Capture the cell that displays the provided text and extract its (X, Y) central coordinate. 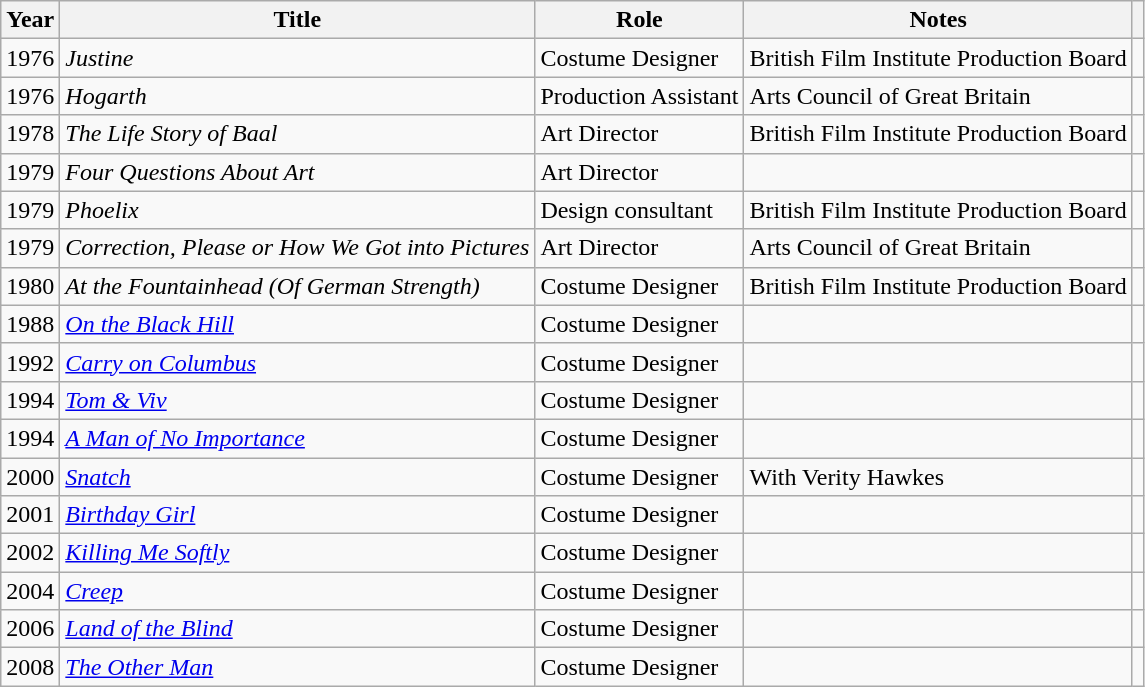
Justine (298, 58)
Creep (298, 591)
2006 (30, 629)
1988 (30, 324)
2000 (30, 477)
2004 (30, 591)
1980 (30, 286)
Snatch (298, 477)
Notes (938, 20)
On the Black Hill (298, 324)
Correction, Please or How We Got into Pictures (298, 248)
Hogarth (298, 96)
Birthday Girl (298, 515)
1992 (30, 362)
With Verity Hawkes (938, 477)
The Life Story of Baal (298, 134)
2008 (30, 667)
Carry on Columbus (298, 362)
The Other Man (298, 667)
Tom & Viv (298, 400)
Year (30, 20)
Title (298, 20)
At the Fountainhead (Of German Strength) (298, 286)
Production Assistant (640, 96)
2001 (30, 515)
Four Questions About Art (298, 172)
Land of the Blind (298, 629)
2002 (30, 553)
1978 (30, 134)
Role (640, 20)
Killing Me Softly (298, 553)
A Man of No Importance (298, 438)
Design consultant (640, 210)
Phoelix (298, 210)
